Capture the cell that displays the provided text and extract its [x, y] central coordinate. 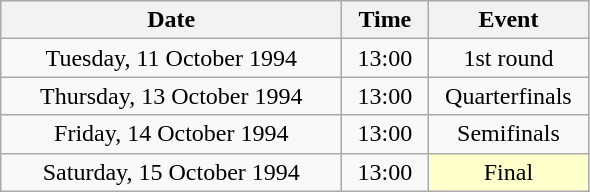
Saturday, 15 October 1994 [172, 172]
Tuesday, 11 October 1994 [172, 58]
Event [508, 20]
Quarterfinals [508, 96]
Semifinals [508, 134]
Time [385, 20]
1st round [508, 58]
Thursday, 13 October 1994 [172, 96]
Date [172, 20]
Friday, 14 October 1994 [172, 134]
Final [508, 172]
